Return the [x, y] coordinate for the center point of the cell that contains the specified text.  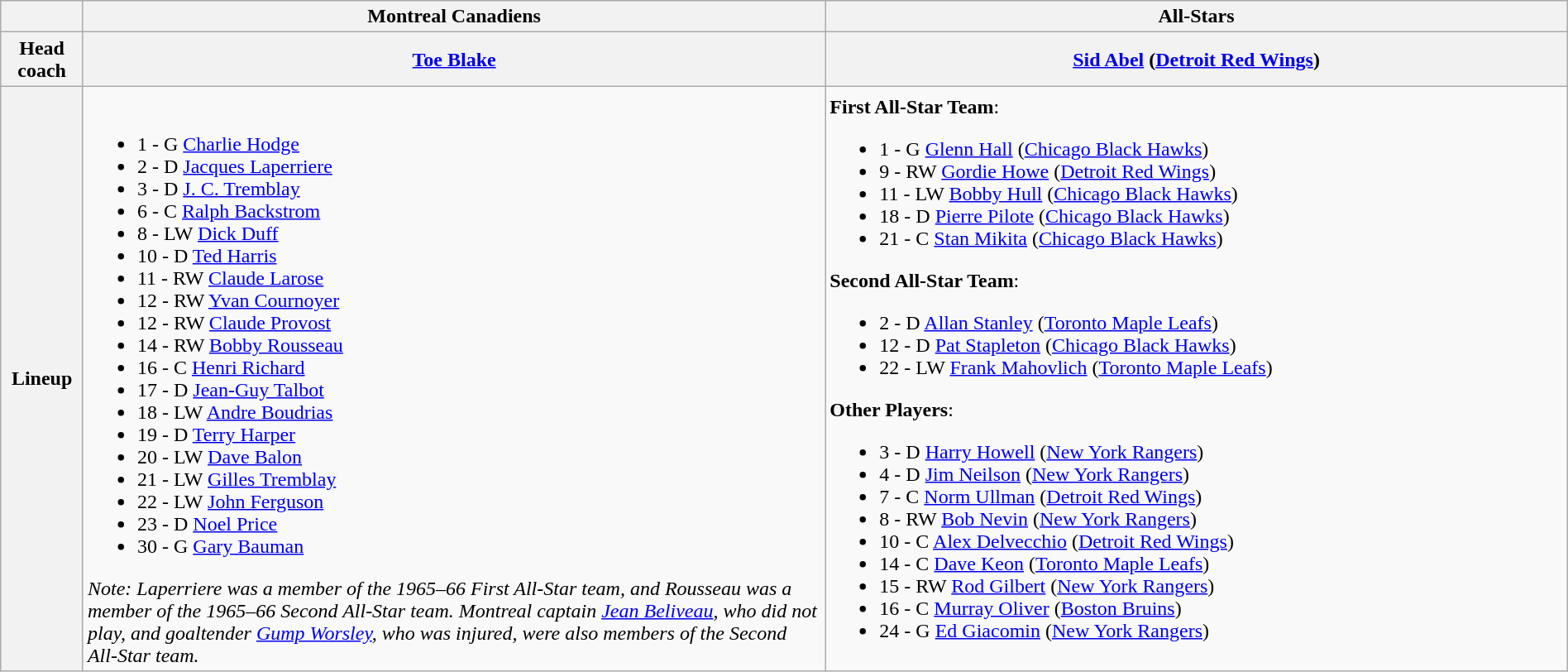
Head coach [42, 60]
Sid Abel (Detroit Red Wings) [1196, 60]
Lineup [42, 379]
Toe Blake [453, 60]
Montreal Canadiens [453, 17]
All-Stars [1196, 17]
